Scan for the cell matching the given text and deliver its [X, Y] coordinate at center. 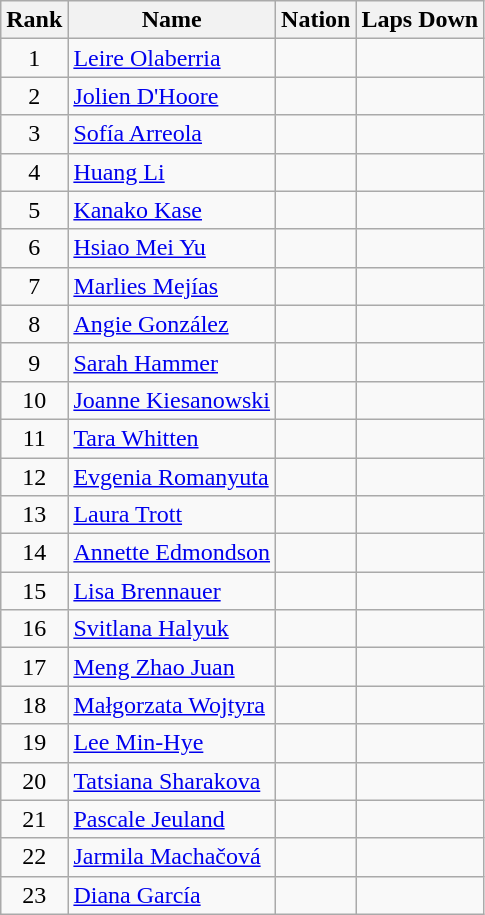
Marlies Mejías [172, 286]
23 [34, 895]
22 [34, 857]
6 [34, 248]
17 [34, 667]
Sarah Hammer [172, 362]
Laps Down [420, 20]
5 [34, 210]
19 [34, 743]
11 [34, 438]
Sofía Arreola [172, 134]
14 [34, 553]
Tatsiana Sharakova [172, 781]
2 [34, 96]
Małgorzata Wojtyra [172, 705]
8 [34, 324]
Rank [34, 20]
Tara Whitten [172, 438]
9 [34, 362]
4 [34, 172]
7 [34, 286]
Hsiao Mei Yu [172, 248]
Kanako Kase [172, 210]
15 [34, 591]
Diana García [172, 895]
13 [34, 515]
Nation [316, 20]
Jolien D'Hoore [172, 96]
Jarmila Machačová [172, 857]
16 [34, 629]
20 [34, 781]
Svitlana Halyuk [172, 629]
Lisa Brennauer [172, 591]
Joanne Kiesanowski [172, 400]
Huang Li [172, 172]
Name [172, 20]
10 [34, 400]
Leire Olaberria [172, 58]
12 [34, 477]
21 [34, 819]
Annette Edmondson [172, 553]
Pascale Jeuland [172, 819]
Lee Min-Hye [172, 743]
3 [34, 134]
Laura Trott [172, 515]
Meng Zhao Juan [172, 667]
1 [34, 58]
Angie González [172, 324]
Evgenia Romanyuta [172, 477]
18 [34, 705]
